Search for the cell housing the specified text and yield its (x, y) center coordinate. 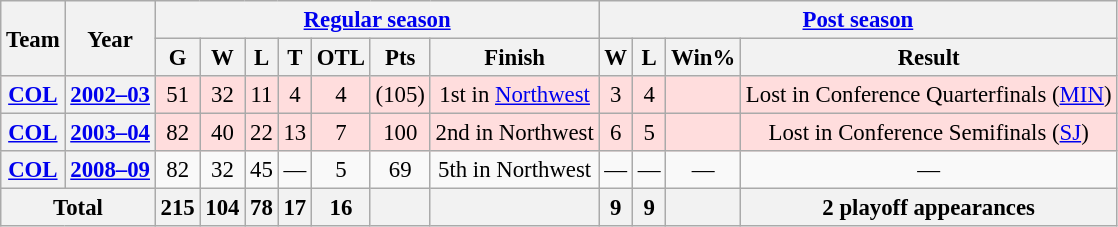
Total (78, 208)
Lost in Conference Quarterfinals (MIN) (929, 95)
6 (616, 133)
7 (342, 133)
3 (616, 95)
5th in Northwest (514, 170)
13 (294, 133)
17 (294, 208)
Year (110, 38)
(105) (400, 95)
22 (262, 133)
2 playoff appearances (929, 208)
Pts (400, 58)
Post season (858, 20)
Finish (514, 58)
2nd in Northwest (514, 133)
45 (262, 170)
Team (33, 38)
T (294, 58)
11 (262, 95)
Lost in Conference Semifinals (SJ) (929, 133)
Regular season (377, 20)
1st in Northwest (514, 95)
2008–09 (110, 170)
2003–04 (110, 133)
100 (400, 133)
215 (178, 208)
Win% (704, 58)
OTL (342, 58)
Result (929, 58)
51 (178, 95)
78 (262, 208)
104 (222, 208)
G (178, 58)
40 (222, 133)
2002–03 (110, 95)
16 (342, 208)
69 (400, 170)
